From the cell containing the given text, extract its center point as (x, y) coordinate. 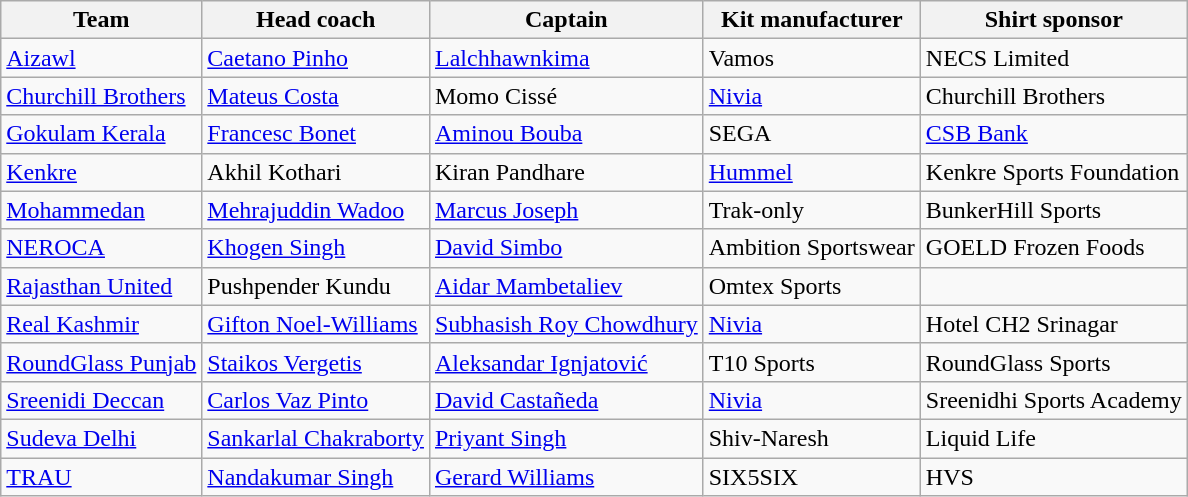
David Castañeda (566, 400)
Pushpender Kundu (316, 286)
Akhil Kothari (316, 172)
Shirt sponsor (1054, 20)
Gifton Noel-Williams (316, 324)
Kenkre Sports Foundation (1054, 172)
Real Kashmir (102, 324)
Captain (566, 20)
Kiran Pandhare (566, 172)
HVS (1054, 477)
Carlos Vaz Pinto (316, 400)
T10 Sports (812, 362)
Hummel (812, 172)
Vamos (812, 58)
Team (102, 20)
Shiv-Naresh (812, 438)
TRAU (102, 477)
Priyant Singh (566, 438)
GOELD Frozen Foods (1054, 248)
Mehrajuddin Wadoo (316, 210)
Momo Cissé (566, 96)
Liquid Life (1054, 438)
Aizawl (102, 58)
Nandakumar Singh (316, 477)
Rajasthan United (102, 286)
Lalchhawnkima (566, 58)
Aidar Mambetaliev (566, 286)
BunkerHill Sports (1054, 210)
Caetano Pinho (316, 58)
Mateus Costa (316, 96)
Omtex Sports (812, 286)
Staikos Vergetis (316, 362)
Mohammedan (102, 210)
Gokulam Kerala (102, 134)
NEROCA (102, 248)
Gerard Williams (566, 477)
CSB Bank (1054, 134)
SEGA (812, 134)
Kenkre (102, 172)
Sreenidi Deccan (102, 400)
SIX5SIX (812, 477)
Kit manufacturer (812, 20)
Marcus Joseph (566, 210)
David Simbo (566, 248)
RoundGlass Punjab (102, 362)
Ambition Sportswear (812, 248)
Trak-only (812, 210)
RoundGlass Sports (1054, 362)
Aleksandar Ignjatović (566, 362)
Subhasish Roy Chowdhury (566, 324)
Sankarlal Chakraborty (316, 438)
Francesc Bonet (316, 134)
NECS Limited (1054, 58)
Hotel CH2 Srinagar (1054, 324)
Sudeva Delhi (102, 438)
Khogen Singh (316, 248)
Sreenidhi Sports Academy (1054, 400)
Aminou Bouba (566, 134)
Head coach (316, 20)
